Return the [X, Y] coordinate for the center point of the cell that contains the specified text.  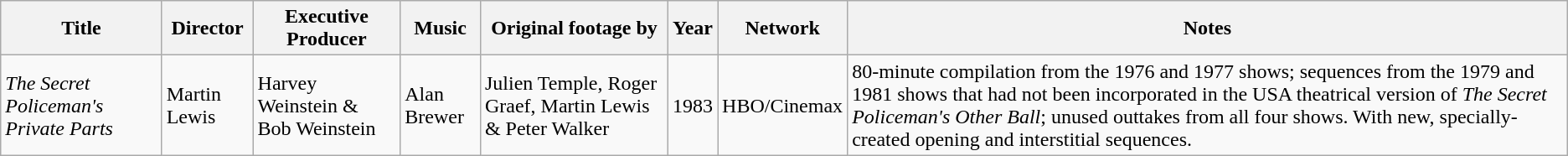
Network [782, 29]
The Secret Policeman's Private Parts [81, 106]
HBO/Cinemax [782, 106]
Title [81, 29]
Harvey Weinstein & Bob Weinstein [327, 106]
1983 [694, 106]
Martin Lewis [208, 106]
Alan Brewer [441, 106]
Executive Producer [327, 29]
Notes [1208, 29]
Year [694, 29]
Julien Temple, Roger Graef, Martin Lewis & Peter Walker [574, 106]
Director [208, 29]
Original footage by [574, 29]
Music [441, 29]
